Identify which cell holds the provided text, then report its [X, Y] central coordinate. 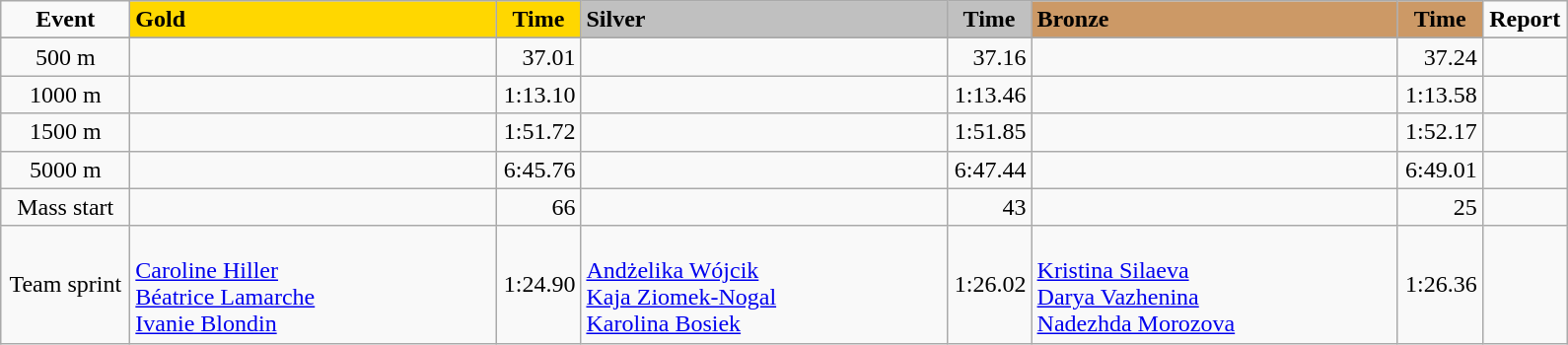
Silver [763, 20]
37.16 [989, 57]
Bronze [1215, 20]
1:13.10 [538, 95]
6:49.01 [1440, 170]
37.24 [1440, 57]
1:13.58 [1440, 95]
500 m [65, 57]
43 [989, 207]
Gold [314, 20]
Report [1525, 20]
1:26.02 [989, 284]
6:47.44 [989, 170]
Mass start [65, 207]
25 [1440, 207]
1:26.36 [1440, 284]
1:51.85 [989, 132]
6:45.76 [538, 170]
Team sprint [65, 284]
66 [538, 207]
1:13.46 [989, 95]
1000 m [65, 95]
37.01 [538, 57]
1:24.90 [538, 284]
Caroline HillerBéatrice LamarcheIvanie Blondin [314, 284]
Event [65, 20]
Kristina SilaevaDarya VazheninaNadezhda Morozova [1215, 284]
1:51.72 [538, 132]
5000 m [65, 170]
1:52.17 [1440, 132]
1500 m [65, 132]
Andżelika WójcikKaja Ziomek-NogalKarolina Bosiek [763, 284]
